Capture the cell that displays the provided text and extract its [x, y] central coordinate. 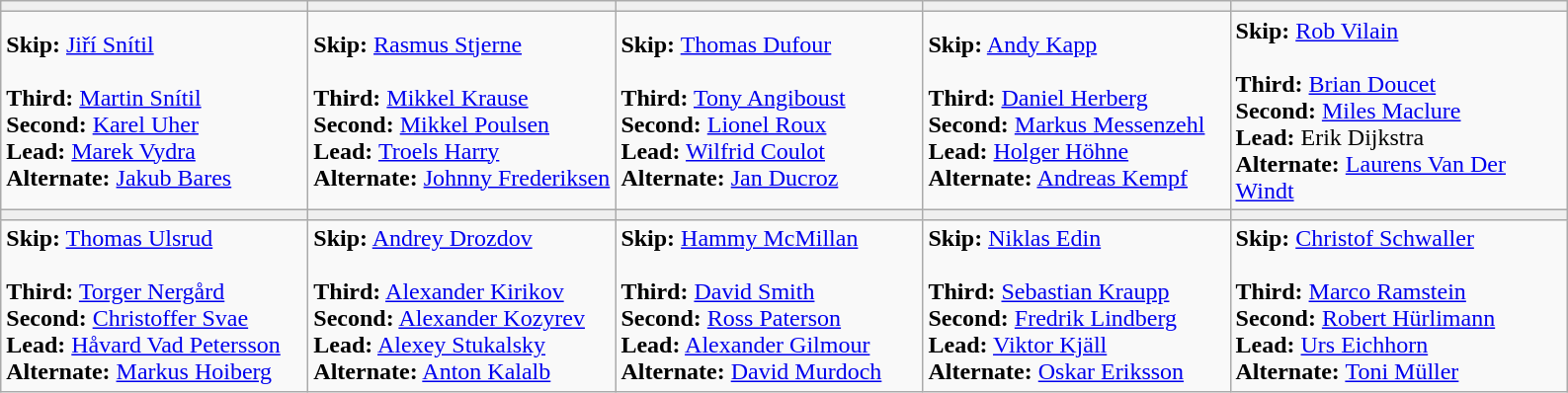
Skip: Thomas UlsrudThird: Torger Nergård Second: Christoffer Svae Lead: Håvard Vad Petersson Alternate: Markus Hoiberg [154, 306]
Skip: Hammy McMillanThird: David Smith Second: Ross Paterson Lead: Alexander Gilmour Alternate: David Murdoch [769, 306]
Skip: Andy KappThird: Daniel Herberg Second: Markus Messenzehl Lead: Holger Höhne Alternate: Andreas Kempf [1077, 111]
Skip: Rob VilainThird: Brian Doucet Second: Miles Maclure Lead: Erik Dijkstra Alternate: Laurens Van Der Windt [1399, 111]
Skip: Christof SchwallerThird: Marco Ramstein Second: Robert Hürlimann Lead: Urs Eichhorn Alternate: Toni Müller [1399, 306]
Skip: Niklas EdinThird: Sebastian Kraupp Second: Fredrik Lindberg Lead: Viktor Kjäll Alternate: Oskar Eriksson [1077, 306]
Skip: Andrey DrozdovThird: Alexander Kirikov Second: Alexander Kozyrev Lead: Alexey Stukalsky Alternate: Anton Kalalb [462, 306]
Skip: Thomas DufourThird: Tony Angiboust Second: Lionel Roux Lead: Wilfrid Coulot Alternate: Jan Ducroz [769, 111]
Skip: Jiří SnítilThird: Martin Snítil Second: Karel Uher Lead: Marek Vydra Alternate: Jakub Bares [154, 111]
Skip: Rasmus StjerneThird: Mikkel Krause Second: Mikkel Poulsen Lead: Troels Harry Alternate: Johnny Frederiksen [462, 111]
